Search for the cell housing the specified text and yield its (X, Y) center coordinate. 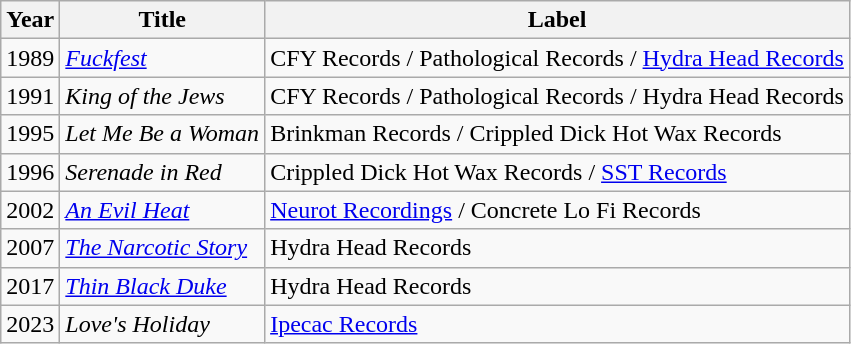
2007 (30, 248)
1995 (30, 134)
Let Me Be a Woman (162, 134)
2023 (30, 324)
Love's Holiday (162, 324)
Brinkman Records / Crippled Dick Hot Wax Records (558, 134)
An Evil Heat (162, 210)
The Narcotic Story (162, 248)
Serenade in Red (162, 172)
Fuckfest (162, 58)
Neurot Recordings / Concrete Lo Fi Records (558, 210)
1989 (30, 58)
King of the Jews (162, 96)
Crippled Dick Hot Wax Records / SST Records (558, 172)
2017 (30, 286)
Year (30, 20)
2002 (30, 210)
Ipecac Records (558, 324)
Title (162, 20)
Thin Black Duke (162, 286)
Label (558, 20)
1991 (30, 96)
1996 (30, 172)
